Provide the [x, y] coordinate of the cell's center where the given text is located.  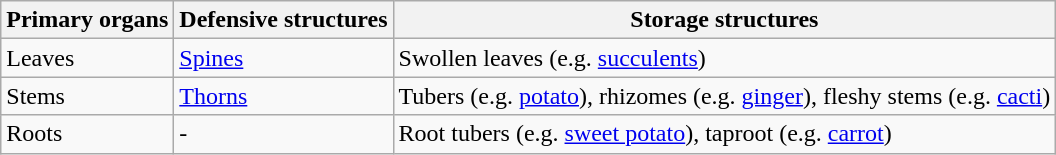
Primary organs [88, 20]
- [284, 134]
Root tubers (e.g. sweet potato), taproot (e.g. carrot) [724, 134]
Thorns [284, 96]
Storage structures [724, 20]
Stems [88, 96]
Tubers (e.g. potato), rhizomes (e.g. ginger), fleshy stems (e.g. cacti) [724, 96]
Spines [284, 58]
Defensive structures [284, 20]
Swollen leaves (e.g. succulents) [724, 58]
Leaves [88, 58]
Roots [88, 134]
